Locate the cell with the specified text and output its (x, y) center coordinate. 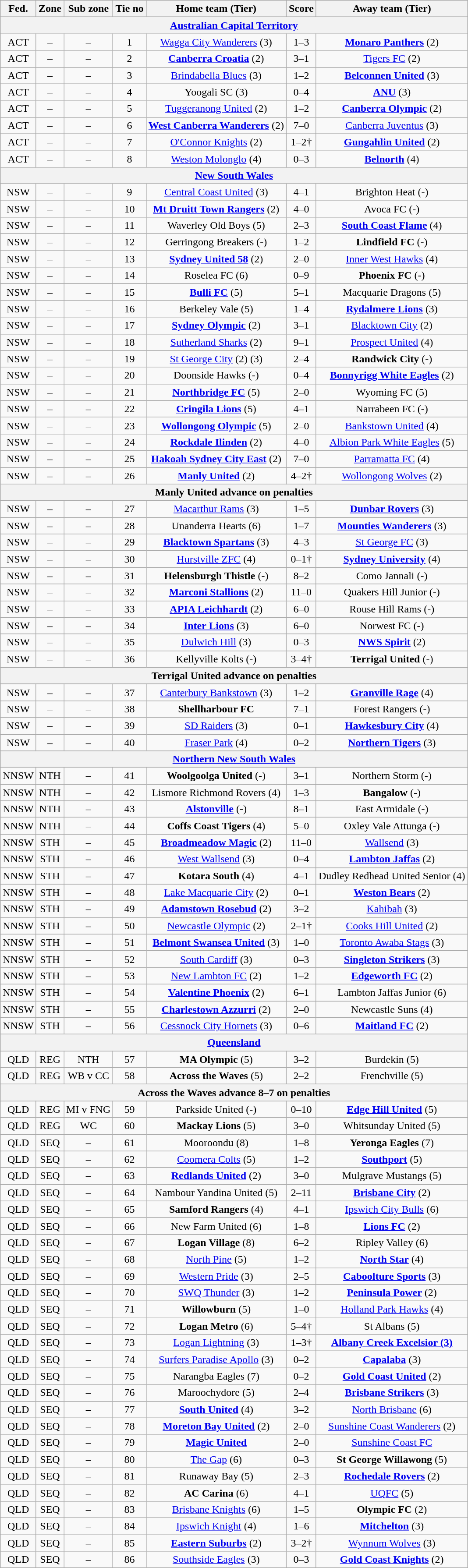
APIA Leichhardt (2) (216, 609)
Belnorth (4) (392, 159)
5 (130, 109)
Parramatta FC (4) (392, 459)
70 (130, 1293)
53 (130, 976)
Frenchville (5) (392, 1076)
18 (130, 342)
Albion Park White Eagles (5) (392, 442)
6–2 (301, 1242)
Brindabella Blues (3) (216, 75)
Tigers FC (2) (392, 59)
West Wallsend (3) (216, 859)
7–1 (301, 709)
65 (130, 1209)
Coomera Colts (5) (216, 1159)
5–4† (301, 1326)
69 (130, 1276)
Olympic FC (2) (392, 1509)
Terrigal United advance on penalties (234, 676)
Cringila Lions (5) (216, 409)
77 (130, 1409)
Australian Capital Territory (234, 25)
Sub zone (89, 9)
71 (130, 1310)
Phoenix FC (-) (392, 276)
Kahibah (3) (392, 909)
Bankstown United (4) (392, 425)
81 (130, 1476)
St George City (2) (3) (216, 359)
Belmont Swansea United (3) (216, 942)
Logan Village (8) (216, 1242)
33 (130, 609)
4 (130, 92)
St George FC (3) (392, 542)
Brisbane Strikers (3) (392, 1393)
73 (130, 1343)
Fed. (18, 9)
0–10 (301, 1109)
New Farm United (6) (216, 1226)
Charlestown Azzurri (2) (216, 1009)
South United (4) (216, 1409)
50 (130, 926)
New Lambton FC (2) (216, 976)
52 (130, 959)
Fraser Park (4) (216, 743)
78 (130, 1426)
32 (130, 592)
29 (130, 542)
60 (130, 1126)
MI v FNG (89, 1109)
Northern Storm (-) (392, 776)
Lismore Richmond Rovers (4) (216, 793)
20 (130, 375)
Lake Macquarie City (2) (216, 892)
Wollongong Olympic (5) (216, 425)
62 (130, 1159)
76 (130, 1393)
Lambton Jaffas (2) (392, 859)
38 (130, 709)
O'Connor Knights (2) (216, 142)
1–4 (301, 309)
Parkside United (-) (216, 1109)
Yeronga Eagles (7) (392, 1143)
WB v CC (89, 1076)
31 (130, 576)
37 (130, 692)
72 (130, 1326)
83 (130, 1509)
AC Carina (6) (216, 1493)
Score (301, 9)
Sunshine Coast FC (392, 1443)
26 (130, 475)
25 (130, 459)
80 (130, 1459)
Narangba Eagles (7) (216, 1376)
Southport (5) (392, 1159)
Dudley Redhead United Senior (4) (392, 876)
Terrigal United (-) (392, 659)
SWQ Thunder (3) (216, 1293)
East Armidale (-) (392, 809)
St Albans (5) (392, 1326)
Toronto Awaba Stags (3) (392, 942)
Weston Molonglo (4) (216, 159)
Nambour Yandina United (5) (216, 1193)
Edge Hill United (5) (392, 1109)
58 (130, 1076)
Inter Lions (3) (216, 626)
1–6 (301, 1526)
Shellharbour FC (216, 709)
Central Coast United (3) (216, 192)
Roselea FC (6) (216, 276)
57 (130, 1059)
4–2† (301, 475)
3 (130, 75)
22 (130, 409)
8 (130, 159)
51 (130, 942)
15 (130, 292)
40 (130, 743)
5–0 (301, 826)
46 (130, 859)
Hakoah Sydney City East (2) (216, 459)
Wollongong Wolves (2) (392, 475)
Newcastle Olympic (2) (216, 926)
Runaway Bay (5) (216, 1476)
St George Willawong (5) (392, 1459)
Hurstville ZFC (4) (216, 559)
Canberra Juventus (3) (392, 125)
The Gap (6) (216, 1459)
28 (130, 526)
6–1 (301, 992)
Across the Waves advance 8–7 on penalties (234, 1093)
Gold Coast Knights (2) (392, 1560)
North Star (4) (392, 1259)
Granville Rage (4) (392, 692)
Northern New South Wales (234, 759)
Redlands United (2) (216, 1176)
Narrabeen FC (-) (392, 409)
Singleton Strikers (3) (392, 959)
4–3 (301, 542)
North Brisbane (6) (392, 1409)
Valentine Phoenix (2) (216, 992)
Northbridge FC (5) (216, 392)
64 (130, 1193)
1 (130, 42)
North Pine (5) (216, 1259)
35 (130, 642)
85 (130, 1543)
Samford Rangers (4) (216, 1209)
Canberra Croatia (2) (216, 59)
42 (130, 793)
74 (130, 1359)
68 (130, 1259)
43 (130, 809)
Edgeworth FC (2) (392, 976)
19 (130, 359)
49 (130, 909)
Hawkesbury City (4) (392, 726)
47 (130, 876)
Rochedale Rovers (2) (392, 1476)
Burdekin (5) (392, 1059)
Newcastle Suns (4) (392, 1009)
Ipswich Knight (4) (216, 1526)
36 (130, 659)
Northern Tigers (3) (392, 743)
Gold Coast United (2) (392, 1376)
Rydalmere Lions (3) (392, 309)
Sydney University (4) (392, 559)
9–1 (301, 342)
Mt Druitt Town Rangers (2) (216, 209)
45 (130, 842)
Lambton Jaffas Junior (6) (392, 992)
2–1† (301, 926)
14 (130, 276)
67 (130, 1242)
0–1† (301, 559)
54 (130, 992)
Berkeley Vale (5) (216, 309)
Sutherland Sharks (2) (216, 342)
Blacktown City (2) (392, 326)
2–5 (301, 1276)
12 (130, 242)
Cooks Hill United (2) (392, 926)
11 (130, 226)
Adamstown Rosebud (2) (216, 909)
61 (130, 1143)
Bangalow (-) (392, 793)
Gungahlin United (2) (392, 142)
Brisbane City (2) (392, 1193)
0–6 (301, 1026)
Ripley Valley (6) (392, 1242)
48 (130, 892)
24 (130, 442)
Yoogali SC (3) (216, 92)
0–9 (301, 276)
Mulgrave Mustangs (5) (392, 1176)
Forest Rangers (-) (392, 709)
Wynnum Wolves (3) (392, 1543)
Mooroondu (8) (216, 1143)
Tie no (130, 9)
UQFC (5) (392, 1493)
Magic United (216, 1443)
SD Raiders (3) (216, 726)
Brighton Heat (-) (392, 192)
Whitsunday United (5) (392, 1126)
Blacktown Spartans (3) (216, 542)
Waverley Old Boys (5) (216, 226)
75 (130, 1376)
Canterbury Bankstown (3) (216, 692)
South Coast Flame (4) (392, 226)
Monaro Panthers (2) (392, 42)
63 (130, 1176)
Oxley Vale Attunga (-) (392, 826)
Sydney Olympic (2) (216, 326)
1–7 (301, 526)
Belconnen United (3) (392, 75)
2 (130, 59)
56 (130, 1026)
Home team (Tier) (216, 9)
Lions FC (2) (392, 1226)
41 (130, 776)
Mackay Lions (5) (216, 1126)
Logan Metro (6) (216, 1326)
Rockdale Ilinden (2) (216, 442)
Randwick City (-) (392, 359)
New South Wales (234, 175)
NWS Spirit (2) (392, 642)
Western Pride (3) (216, 1276)
Surfers Paradise Apollo (3) (216, 1359)
Brisbane Knights (6) (216, 1509)
Macquarie Dragons (5) (392, 292)
Prospect United (4) (392, 342)
Helensburgh Thistle (-) (216, 576)
Woolgoolga United (-) (216, 776)
Queensland (234, 1043)
WC (89, 1126)
Dulwich Hill (3) (216, 642)
Moreton Bay United (2) (216, 1426)
23 (130, 425)
66 (130, 1226)
5–1 (301, 292)
Logan Lightning (3) (216, 1343)
Southside Eagles (3) (216, 1560)
Holland Park Hawks (4) (392, 1310)
Norwest FC (-) (392, 626)
Lindfield FC (-) (392, 242)
Across the Waves (5) (216, 1076)
ANU (3) (392, 92)
Caboolture Sports (3) (392, 1276)
Inner West Hawks (4) (392, 259)
Canberra Olympic (2) (392, 109)
Maitland FC (2) (392, 1026)
Broadmeadow Magic (2) (216, 842)
Unanderra Hearts (6) (216, 526)
2–11 (301, 1193)
South Cardiff (3) (216, 959)
39 (130, 726)
Bulli FC (5) (216, 292)
Ipswich City Bulls (6) (392, 1209)
Kotara South (4) (216, 876)
Sydney United 58 (2) (216, 259)
86 (130, 1560)
Weston Bears (2) (392, 892)
Rouse Hill Rams (-) (392, 609)
16 (130, 309)
Marconi Stallions (2) (216, 592)
6 (130, 125)
Coffs Coast Tigers (4) (216, 826)
Mounties Wanderers (3) (392, 526)
21 (130, 392)
Quakers Hill Junior (-) (392, 592)
Como Jannali (-) (392, 576)
8–2 (301, 576)
Eastern Suburbs (2) (216, 1543)
Willowburn (5) (216, 1310)
Alstonville (-) (216, 809)
13 (130, 259)
Peninsula Power (2) (392, 1293)
10 (130, 209)
82 (130, 1493)
3–2† (301, 1543)
Macarthur Rams (3) (216, 509)
27 (130, 509)
Mitchelton (3) (392, 1526)
Wagga City Wanderers (3) (216, 42)
3–4† (301, 659)
9 (130, 192)
Capalaba (3) (392, 1359)
59 (130, 1109)
Zone (50, 9)
Cessnock City Hornets (3) (216, 1026)
MA Olympic (5) (216, 1059)
1–3† (301, 1343)
Albany Creek Excelsior (3) (392, 1343)
Kellyville Kolts (-) (216, 659)
Wallsend (3) (392, 842)
8–1 (301, 809)
Doonside Hawks (-) (216, 375)
34 (130, 626)
Away team (Tier) (392, 9)
44 (130, 826)
Manly United (2) (216, 475)
Dunbar Rovers (3) (392, 509)
Manly United advance on penalties (234, 492)
Gerringong Breakers (-) (216, 242)
30 (130, 559)
84 (130, 1526)
55 (130, 1009)
Wyoming FC (5) (392, 392)
79 (130, 1443)
Maroochydore (5) (216, 1393)
Bonnyrigg White Eagles (2) (392, 375)
Tuggeranong United (2) (216, 109)
West Canberra Wanderers (2) (216, 125)
2–2 (301, 1076)
1–2† (301, 142)
Sunshine Coast Wanderers (2) (392, 1426)
17 (130, 326)
Avoca FC (-) (392, 209)
7 (130, 142)
